Provide the (x, y) coordinate of the cell's center where the given text is located.  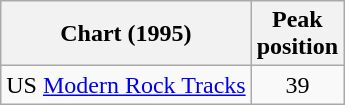
Peakposition (297, 34)
Chart (1995) (126, 34)
US Modern Rock Tracks (126, 85)
39 (297, 85)
